Search for the cell housing the specified text and yield its (X, Y) center coordinate. 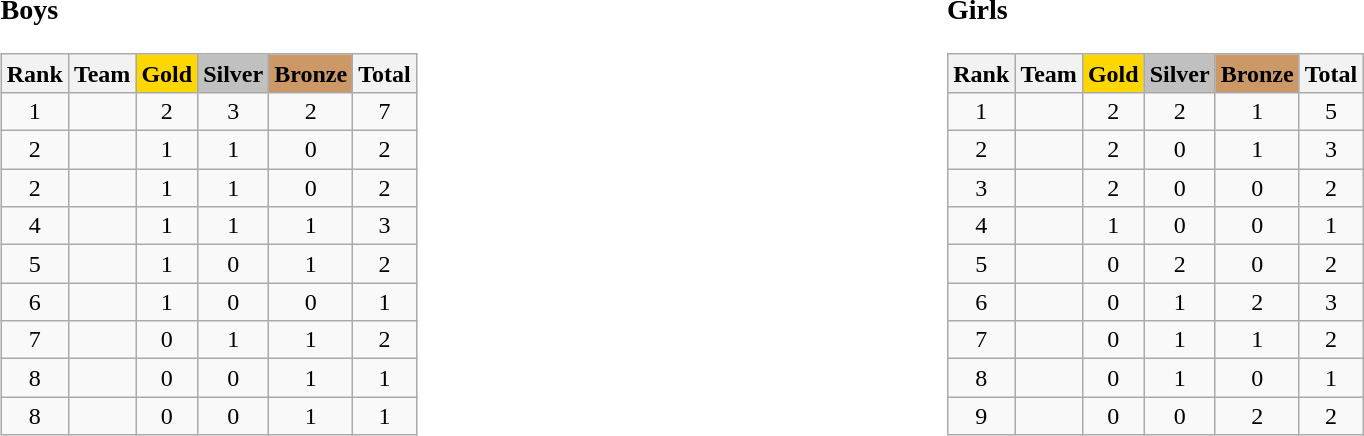
9 (982, 416)
